From the cell containing the given text, extract its center point as (X, Y) coordinate. 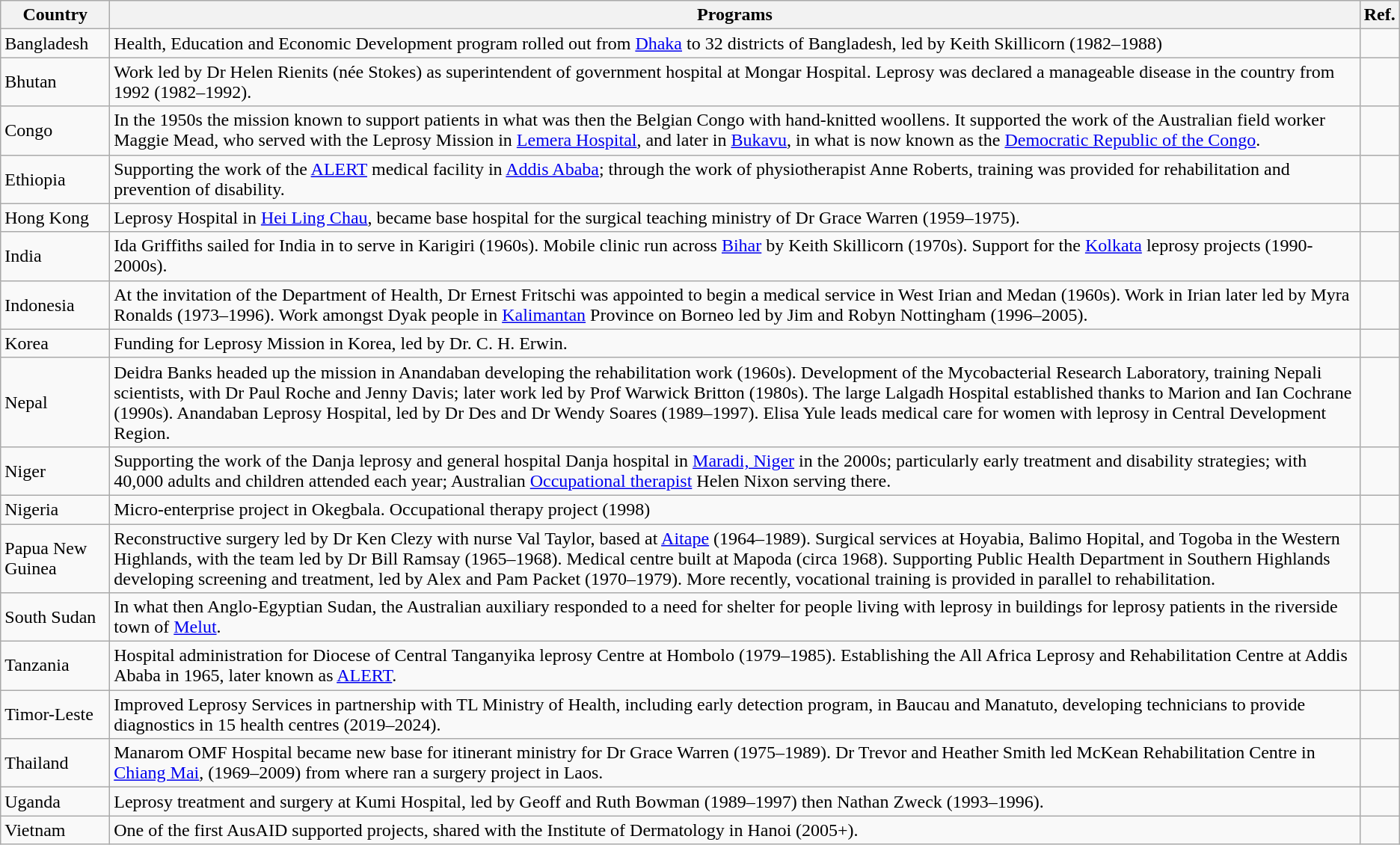
Bangladesh (55, 43)
Leprosy Hospital in Hei Ling Chau, became base hospital for the surgical teaching ministry of Dr Grace Warren (1959–1975). (734, 218)
Nepal (55, 402)
Ref. (1379, 15)
Niger (55, 471)
Timor-Leste (55, 715)
Country (55, 15)
Uganda (55, 802)
Thailand (55, 763)
South Sudan (55, 618)
Bhutan (55, 82)
Funding for Leprosy Mission in Korea, led by Dr. C. H. Erwin. (734, 343)
Vietnam (55, 830)
India (55, 256)
Indonesia (55, 305)
Leprosy treatment and surgery at Kumi Hospital, led by Geoff and Ruth Bowman (1989–1997) then Nathan Zweck (1993–1996). (734, 802)
One of the first AusAID supported projects, shared with the Institute of Dermatology in Hanoi (2005+). (734, 830)
Korea (55, 343)
Micro-enterprise project in Okegbala. Occupational therapy project (1998) (734, 509)
Nigeria (55, 509)
Papua New Guinea (55, 558)
Health, Education and Economic Development program rolled out from Dhaka to 32 districts of Bangladesh, led by Keith Skillicorn (1982–1988) (734, 43)
Programs (734, 15)
Hong Kong (55, 218)
Tanzania (55, 666)
Ethiopia (55, 179)
Congo (55, 130)
